Locate the cell with the specified text and output its (x, y) center coordinate. 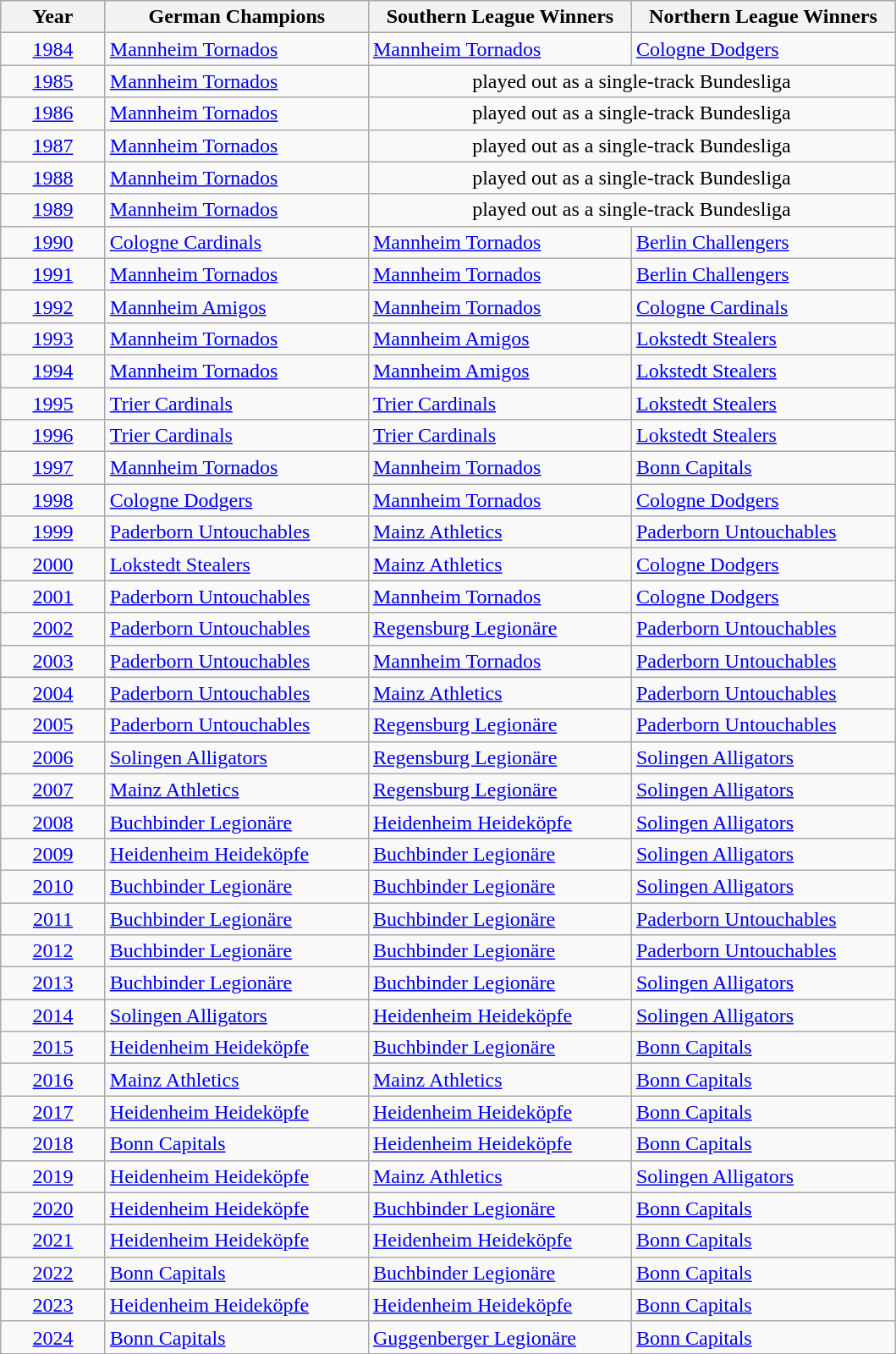
2008 (53, 822)
2024 (53, 1337)
1998 (53, 500)
1985 (53, 81)
2014 (53, 1015)
1990 (53, 242)
1986 (53, 113)
German Champions (237, 17)
1992 (53, 306)
2016 (53, 1080)
1999 (53, 532)
Northern League Winners (763, 17)
2019 (53, 1176)
2013 (53, 983)
2009 (53, 854)
2002 (53, 629)
1997 (53, 468)
1988 (53, 178)
2022 (53, 1273)
2004 (53, 693)
1993 (53, 338)
1995 (53, 404)
2006 (53, 757)
Southern League Winners (499, 17)
1994 (53, 371)
2007 (53, 790)
Guggenberger Legionäre (499, 1337)
2005 (53, 725)
2023 (53, 1305)
1989 (53, 210)
1987 (53, 146)
1991 (53, 274)
2003 (53, 661)
2011 (53, 918)
2001 (53, 597)
2021 (53, 1241)
2017 (53, 1112)
2000 (53, 564)
2015 (53, 1048)
Year (53, 17)
2018 (53, 1144)
1996 (53, 436)
2010 (53, 886)
2020 (53, 1208)
1984 (53, 49)
2012 (53, 951)
